Pinpoint the cell where the given text exists, returning its [X, Y] midpoint coordinate. 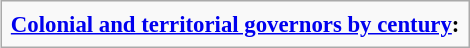
Colonial and territorial governors by century: [235, 24]
